Provide the (x, y) coordinate of the cell's center where the given text is located.  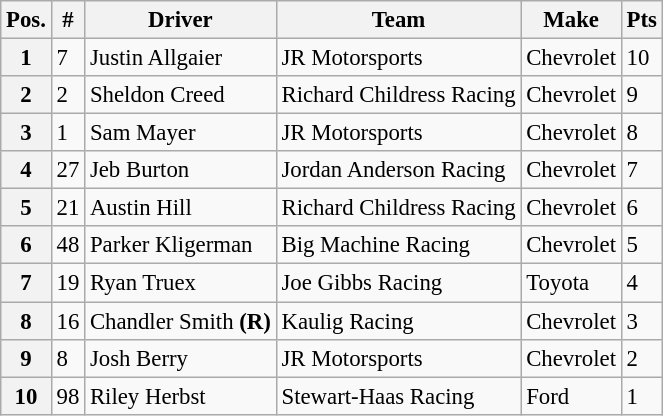
Josh Berry (181, 358)
Chandler Smith (R) (181, 321)
48 (68, 245)
Pos. (26, 20)
Joe Gibbs Racing (398, 283)
# (68, 20)
Toyota (571, 283)
Kaulig Racing (398, 321)
Big Machine Racing (398, 245)
19 (68, 283)
98 (68, 396)
21 (68, 208)
Justin Allgaier (181, 58)
Jordan Anderson Racing (398, 170)
Ryan Truex (181, 283)
Stewart-Haas Racing (398, 396)
Ford (571, 396)
Austin Hill (181, 208)
16 (68, 321)
Parker Kligerman (181, 245)
27 (68, 170)
Make (571, 20)
Riley Herbst (181, 396)
Jeb Burton (181, 170)
Team (398, 20)
Sam Mayer (181, 133)
Driver (181, 20)
Sheldon Creed (181, 95)
Pts (642, 20)
